Provide the [x, y] coordinate of the cell's center where the given text is located.  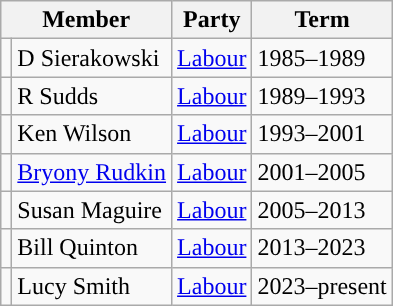
2005–2013 [322, 210]
Party [212, 20]
Term [322, 20]
Bill Quinton [92, 248]
Bryony Rudkin [92, 172]
2023–present [322, 286]
1993–2001 [322, 134]
Member [86, 20]
Lucy Smith [92, 286]
Susan Maguire [92, 210]
1989–1993 [322, 96]
Ken Wilson [92, 134]
D Sierakowski [92, 58]
2001–2005 [322, 172]
2013–2023 [322, 248]
1985–1989 [322, 58]
R Sudds [92, 96]
